For the text-containing cell, return its midpoint in [x, y] coordinate format. 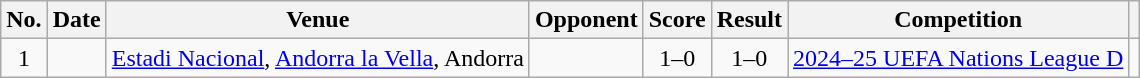
1 [24, 58]
Score [677, 20]
Competition [958, 20]
Venue [318, 20]
2024–25 UEFA Nations League D [958, 58]
Opponent [586, 20]
Estadi Nacional, Andorra la Vella, Andorra [318, 58]
Result [749, 20]
Date [76, 20]
No. [24, 20]
